From the cell containing the given text, extract its center point as (x, y) coordinate. 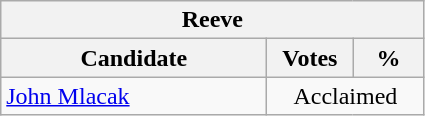
Candidate (134, 58)
Reeve (212, 20)
Acclaimed (346, 96)
% (388, 58)
John Mlacak (134, 96)
Votes (310, 58)
